For the text-containing cell, return its midpoint in (x, y) coordinate format. 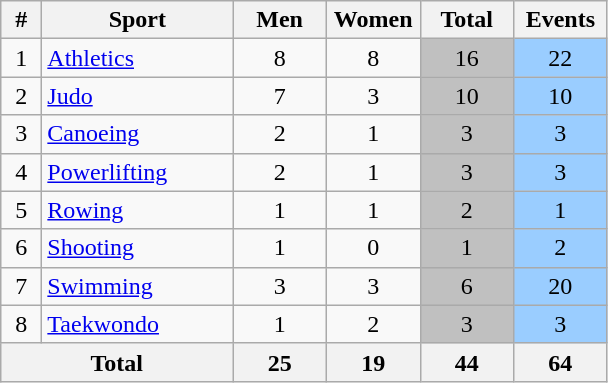
Shooting (138, 248)
22 (561, 58)
Events (561, 20)
64 (561, 362)
Swimming (138, 286)
4 (22, 172)
Men (280, 20)
25 (280, 362)
Powerlifting (138, 172)
16 (467, 58)
Taekwondo (138, 324)
5 (22, 210)
Athletics (138, 58)
Canoeing (138, 134)
Rowing (138, 210)
Women (373, 20)
Judo (138, 96)
19 (373, 362)
Sport (138, 20)
# (22, 20)
0 (373, 248)
44 (467, 362)
20 (561, 286)
